Find where the given text appears and provide that cell's center as [x, y] coordinate. 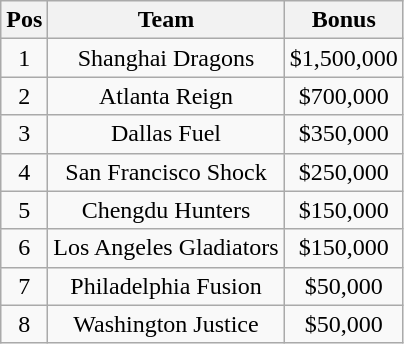
San Francisco Shock [166, 172]
7 [24, 286]
5 [24, 210]
Philadelphia Fusion [166, 286]
Shanghai Dragons [166, 58]
$250,000 [344, 172]
Chengdu Hunters [166, 210]
Washington Justice [166, 324]
$1,500,000 [344, 58]
4 [24, 172]
8 [24, 324]
Pos [24, 20]
2 [24, 96]
Team [166, 20]
Los Angeles Gladiators [166, 248]
Atlanta Reign [166, 96]
Dallas Fuel [166, 134]
Bonus [344, 20]
6 [24, 248]
3 [24, 134]
$350,000 [344, 134]
1 [24, 58]
$700,000 [344, 96]
